Locate the cell with the specified text and output its (X, Y) center coordinate. 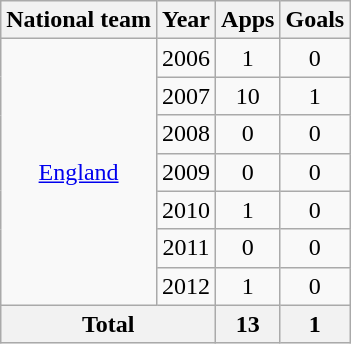
13 (248, 324)
10 (248, 96)
Apps (248, 20)
Total (108, 324)
2012 (186, 286)
2011 (186, 248)
2010 (186, 210)
Year (186, 20)
National team (79, 20)
England (79, 172)
2006 (186, 58)
2007 (186, 96)
2008 (186, 134)
2009 (186, 172)
Goals (315, 20)
